Capture the cell that displays the provided text and extract its (x, y) central coordinate. 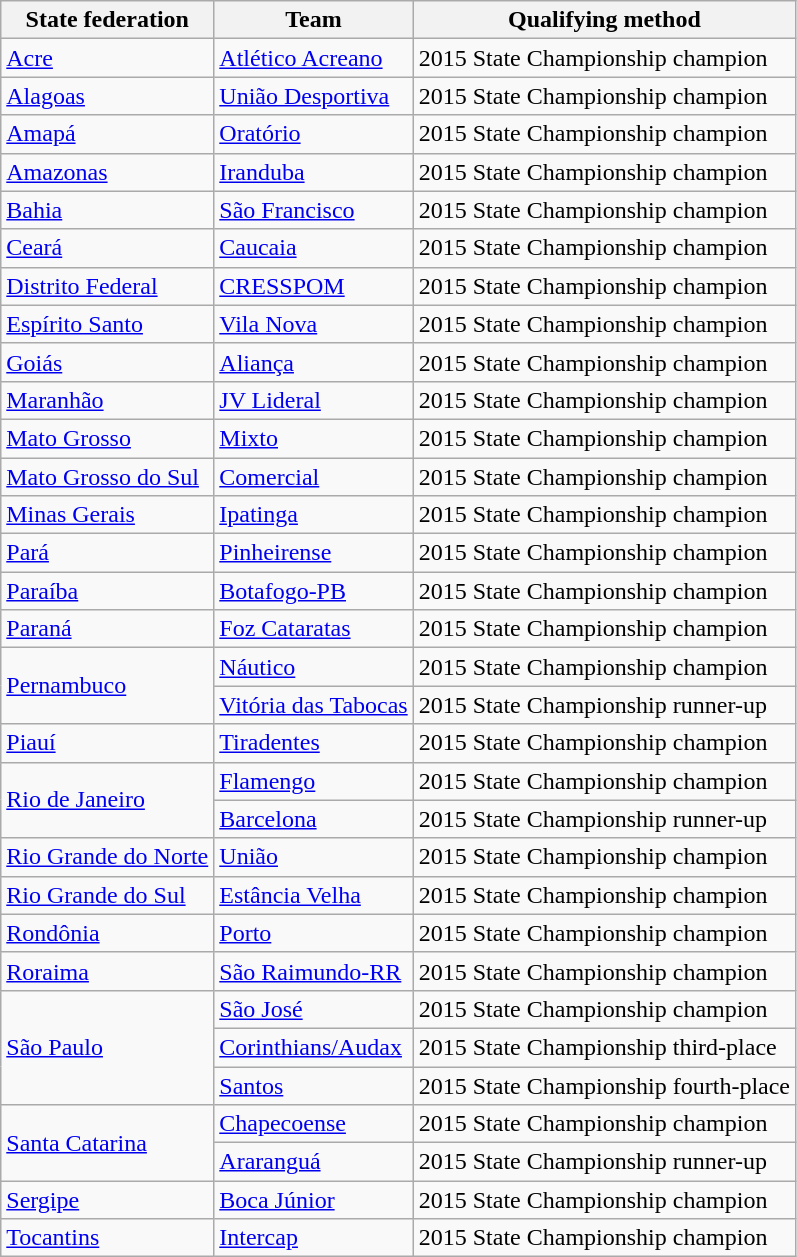
State federation (108, 20)
Rio Grande do Sul (108, 895)
Tocantins (108, 1238)
2015 State Championship third-place (604, 1047)
Pinheirense (314, 553)
Team (314, 20)
Flamengo (314, 781)
JV Lideral (314, 400)
São Francisco (314, 210)
São Paulo (108, 1047)
Qualifying method (604, 20)
Mato Grosso do Sul (108, 477)
Rio Grande do Norte (108, 857)
Araranguá (314, 1162)
Sergipe (108, 1200)
Atlético Acreano (314, 58)
CRESSPOM (314, 286)
São Raimundo-RR (314, 971)
Vitória das Tabocas (314, 705)
União (314, 857)
Aliança (314, 362)
Tiradentes (314, 743)
Amazonas (108, 172)
Porto (314, 933)
Botafogo-PB (314, 591)
2015 State Championship fourth-place (604, 1085)
Mato Grosso (108, 438)
Mixto (314, 438)
Estância Velha (314, 895)
Bahia (108, 210)
Corinthians/Audax (314, 1047)
União Desportiva (314, 96)
Santa Catarina (108, 1143)
Roraima (108, 971)
Ceará (108, 248)
Distrito Federal (108, 286)
Barcelona (314, 819)
Espírito Santo (108, 324)
Iranduba (314, 172)
Vila Nova (314, 324)
Oratório (314, 134)
Minas Gerais (108, 515)
Paraná (108, 629)
Maranhão (108, 400)
Piauí (108, 743)
Boca Júnior (314, 1200)
Intercap (314, 1238)
Acre (108, 58)
Ipatinga (314, 515)
Náutico (314, 667)
Alagoas (108, 96)
Amapá (108, 134)
São José (314, 1009)
Pará (108, 553)
Santos (314, 1085)
Caucaia (314, 248)
Chapecoense (314, 1124)
Paraíba (108, 591)
Comercial (314, 477)
Rondônia (108, 933)
Rio de Janeiro (108, 800)
Goiás (108, 362)
Pernambuco (108, 686)
Foz Cataratas (314, 629)
